Return [X, Y] of the center of cell containing provided text 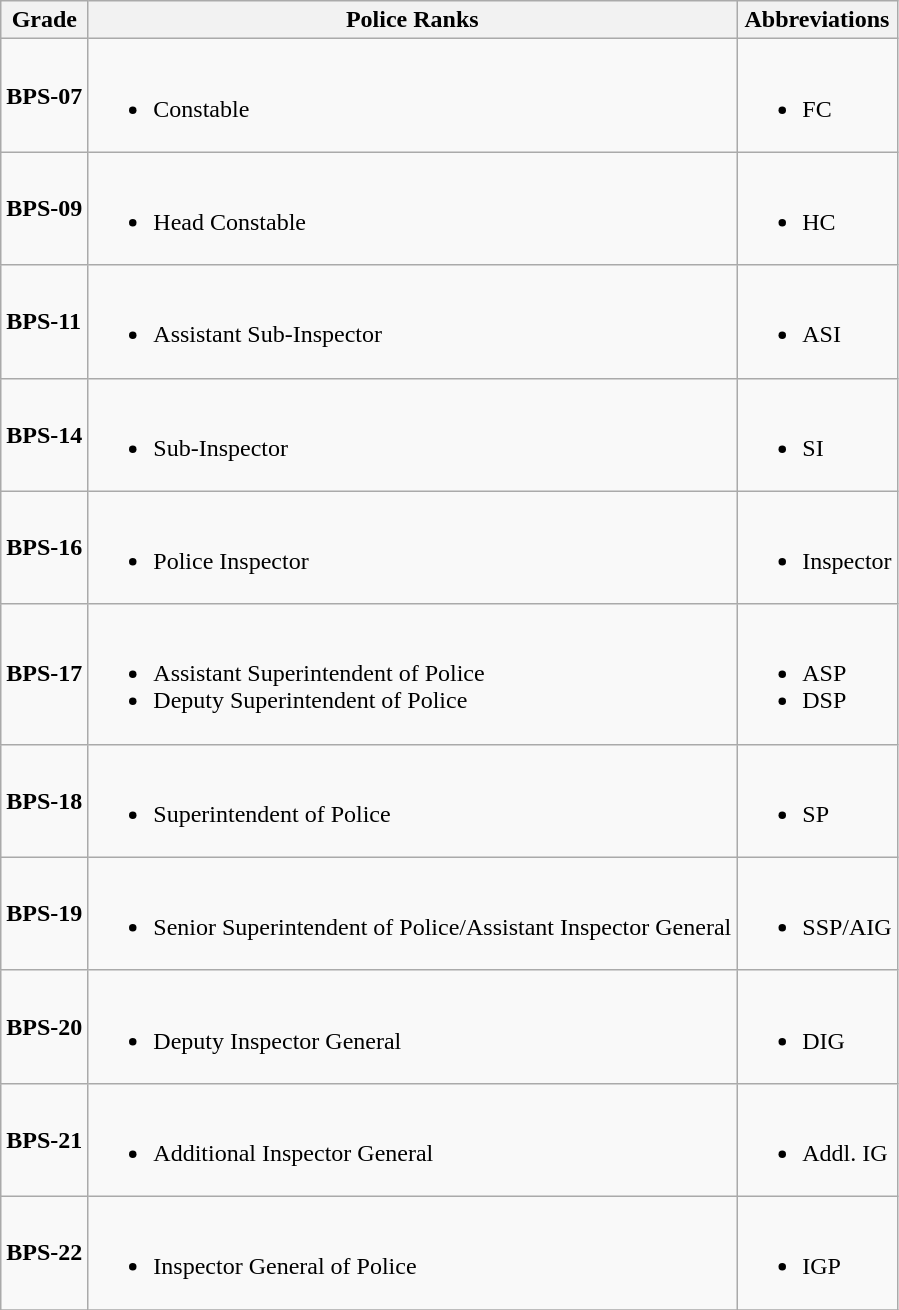
BPS-19 [44, 914]
Sub-Inspector [412, 434]
Assistant Superintendent of PoliceDeputy Superintendent of Police [412, 674]
ASPDSP [817, 674]
BPS-17 [44, 674]
BPS-20 [44, 1026]
Inspector [817, 548]
FC [817, 96]
Grade [44, 20]
SP [817, 800]
BPS-21 [44, 1140]
Constable [412, 96]
Superintendent of Police [412, 800]
BPS-14 [44, 434]
HC [817, 208]
BPS-16 [44, 548]
SI [817, 434]
BPS-18 [44, 800]
BPS-11 [44, 322]
Abbreviations [817, 20]
Inspector General of Police [412, 1252]
Head Constable [412, 208]
Additional Inspector General [412, 1140]
Police Inspector [412, 548]
Police Ranks [412, 20]
BPS-22 [44, 1252]
SSP/AIG [817, 914]
ASI [817, 322]
Senior Superintendent of Police/Assistant Inspector General [412, 914]
Deputy Inspector General [412, 1026]
IGP [817, 1252]
BPS-07 [44, 96]
BPS-09 [44, 208]
Addl. IG [817, 1140]
Assistant Sub-Inspector [412, 322]
DIG [817, 1026]
